Detect which cell encompasses the target text, then output its (X, Y) center coordinate. 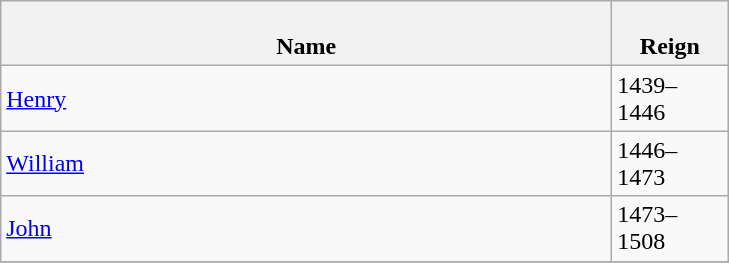
Henry (306, 98)
1446–1473 (670, 164)
1439–1446 (670, 98)
Reign (670, 34)
William (306, 164)
Name (306, 34)
John (306, 228)
1473–1508 (670, 228)
